For the text-containing cell, return its midpoint in (x, y) coordinate format. 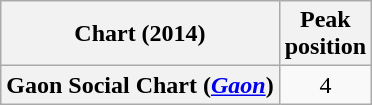
Peakposition (325, 34)
Chart (2014) (140, 34)
Gaon Social Chart (Gaon) (140, 85)
4 (325, 85)
